Provide the (X, Y) coordinate of the cell's center where the given text is located.  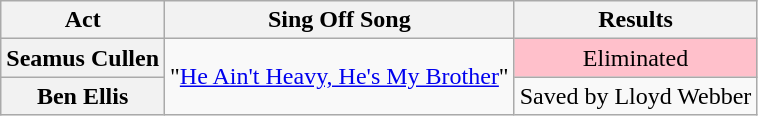
Results (636, 20)
Act (83, 20)
Sing Off Song (340, 20)
Seamus Cullen (83, 58)
Ben Ellis (83, 96)
Saved by Lloyd Webber (636, 96)
"He Ain't Heavy, He's My Brother" (340, 77)
Eliminated (636, 58)
